Find where the given text appears and provide that cell's center as [x, y] coordinate. 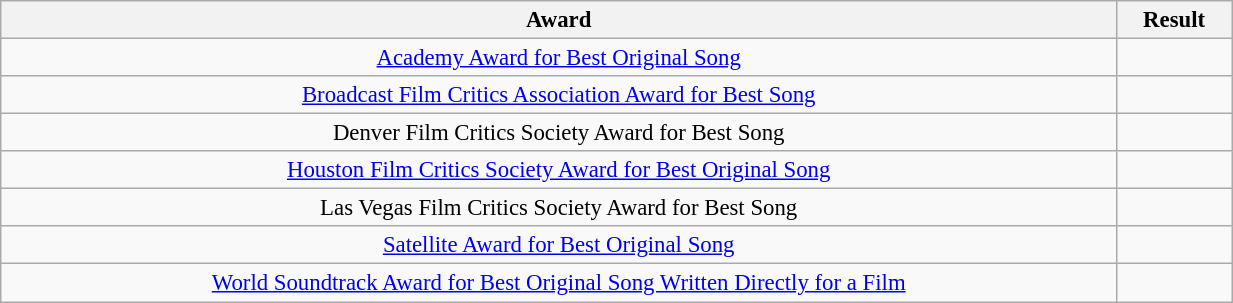
Denver Film Critics Society Award for Best Song [559, 133]
Result [1174, 20]
Satellite Award for Best Original Song [559, 245]
Las Vegas Film Critics Society Award for Best Song [559, 208]
Houston Film Critics Society Award for Best Original Song [559, 170]
Award [559, 20]
World Soundtrack Award for Best Original Song Written Directly for a Film [559, 283]
Broadcast Film Critics Association Award for Best Song [559, 95]
Academy Award for Best Original Song [559, 58]
